Search for the cell housing the specified text and yield its [X, Y] center coordinate. 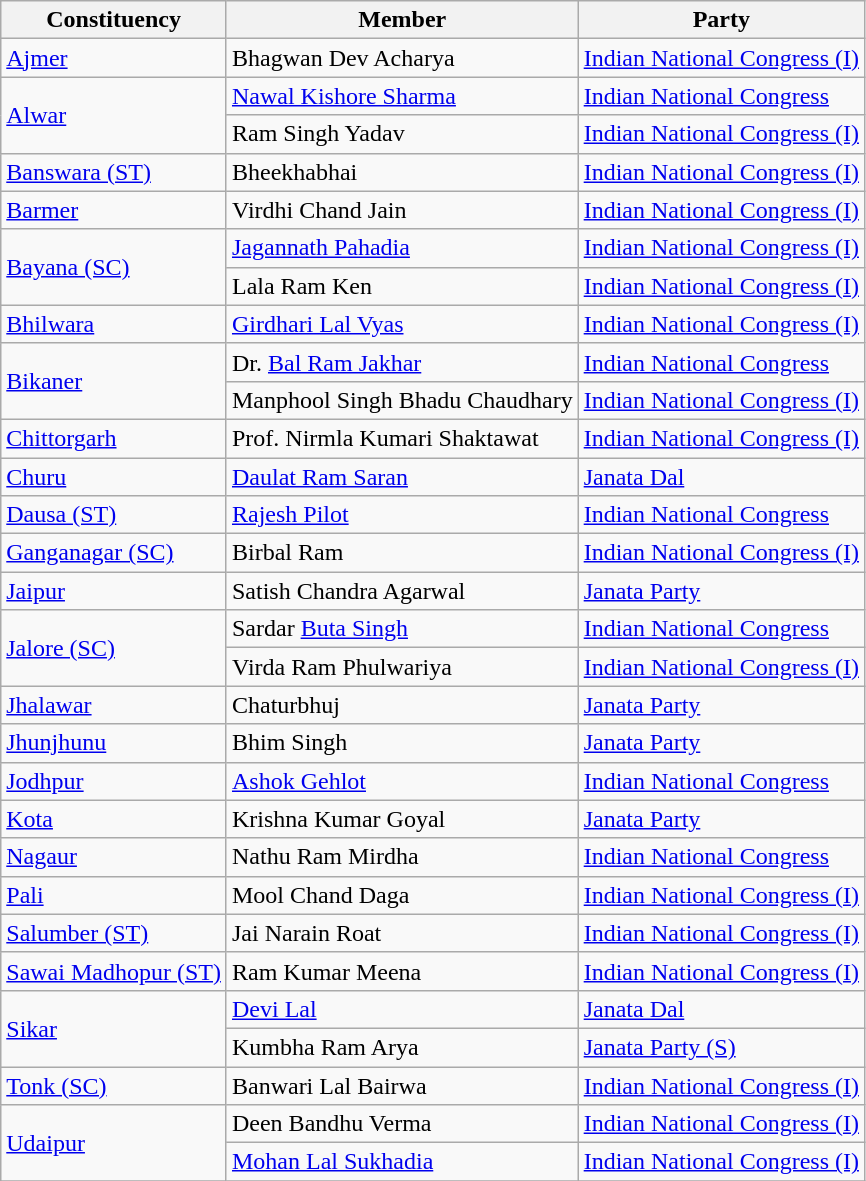
Sikar [114, 1028]
Ganganagar (SC) [114, 553]
Ashok Gehlot [402, 781]
Daulat Ram Saran [402, 477]
Ram Singh Yadav [402, 134]
Birbal Ram [402, 553]
Bheekhabhai [402, 172]
Dr. Bal Ram Jakhar [402, 362]
Kota [114, 819]
Rajesh Pilot [402, 515]
Mohan Lal Sukhadia [402, 1162]
Jaipur [114, 591]
Member [402, 20]
Sardar Buta Singh [402, 629]
Virda Ram Phulwariya [402, 667]
Constituency [114, 20]
Sawai Madhopur (ST) [114, 971]
Deen Bandhu Verma [402, 1124]
Janata Party (S) [721, 1047]
Pali [114, 895]
Party [721, 20]
Kumbha Ram Arya [402, 1047]
Bhilwara [114, 324]
Tonk (SC) [114, 1085]
Dausa (ST) [114, 515]
Chittorgarh [114, 438]
Ajmer [114, 58]
Jagannath Pahadia [402, 248]
Churu [114, 477]
Lala Ram Ken [402, 286]
Jalore (SC) [114, 648]
Prof. Nirmla Kumari Shaktawat [402, 438]
Jhalawar [114, 705]
Bhim Singh [402, 743]
Nawal Kishore Sharma [402, 96]
Jodhpur [114, 781]
Satish Chandra Agarwal [402, 591]
Salumber (ST) [114, 933]
Bikaner [114, 381]
Chaturbhuj [402, 705]
Girdhari Lal Vyas [402, 324]
Banswara (ST) [114, 172]
Mool Chand Daga [402, 895]
Bhagwan Dev Acharya [402, 58]
Barmer [114, 210]
Manphool Singh Bhadu Chaudhary [402, 400]
Nathu Ram Mirdha [402, 857]
Banwari Lal Bairwa [402, 1085]
Virdhi Chand Jain [402, 210]
Ram Kumar Meena [402, 971]
Nagaur [114, 857]
Jai Narain Roat [402, 933]
Bayana (SC) [114, 267]
Jhunjhunu [114, 743]
Udaipur [114, 1143]
Krishna Kumar Goyal [402, 819]
Devi Lal [402, 1009]
Alwar [114, 115]
